Locate the cell with the specified text and output its [x, y] center coordinate. 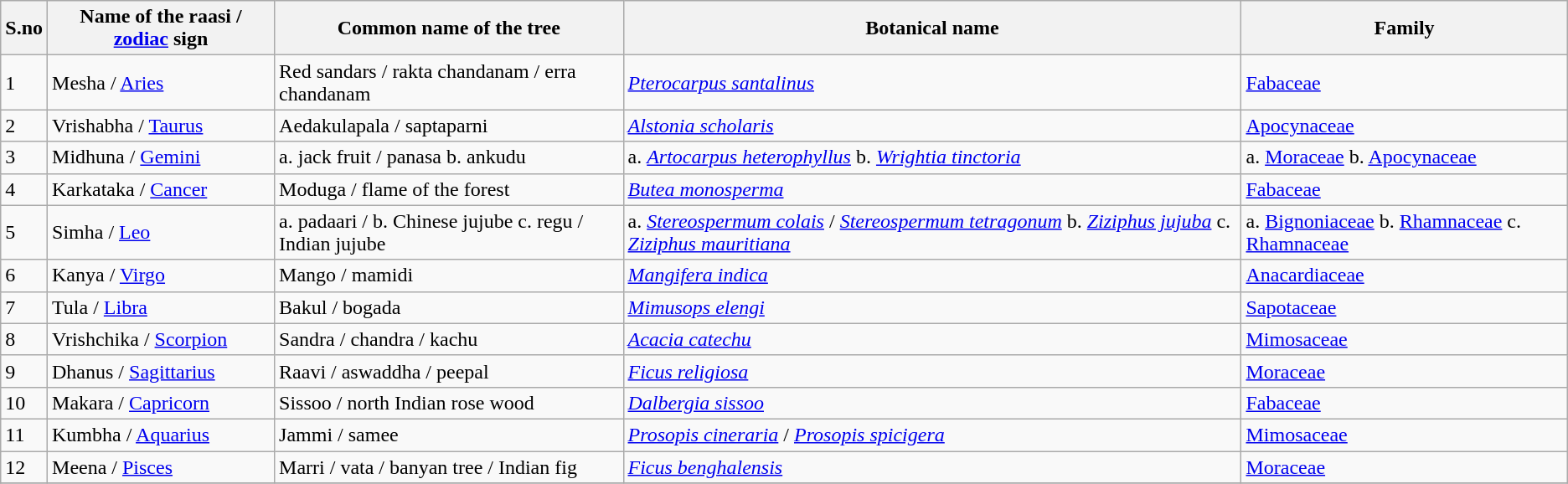
Moduga / flame of the forest [449, 189]
Common name of the tree [449, 28]
Sapotaceae [1404, 307]
Kumbha / Aquarius [161, 435]
12 [24, 466]
Dalbergia sissoo [932, 403]
4 [24, 189]
a. jack fruit / panasa b. ankudu [449, 157]
8 [24, 339]
Sissoo / north Indian rose wood [449, 403]
Mesha / Aries [161, 82]
Acacia catechu [932, 339]
Mango / mamidi [449, 275]
Makara / Capricorn [161, 403]
2 [24, 126]
a. padaari / b. Chinese jujube c. regu / Indian jujube [449, 233]
Midhuna / Gemini [161, 157]
Name of the raasi / zodiac sign [161, 28]
6 [24, 275]
Mangifera indica [932, 275]
Bakul / bogada [449, 307]
Ficus benghalensis [932, 466]
Botanical name [932, 28]
Simha / Leo [161, 233]
a. Artocarpus heterophyllus b. Wrightia tinctoria [932, 157]
Family [1404, 28]
Sandra / chandra / kachu [449, 339]
1 [24, 82]
11 [24, 435]
Mimusops elengi [932, 307]
3 [24, 157]
Marri / vata / banyan tree / Indian fig [449, 466]
Pterocarpus santalinus [932, 82]
Butea monosperma [932, 189]
a. Bignoniaceae b. Rhamnaceae c. Rhamnaceae [1404, 233]
Ficus religiosa [932, 371]
Aedakulapala / saptaparni [449, 126]
Karkataka / Cancer [161, 189]
7 [24, 307]
5 [24, 233]
Anacardiaceae [1404, 275]
10 [24, 403]
9 [24, 371]
a. Moraceae b. Apocynaceae [1404, 157]
Vrishchika / Scorpion [161, 339]
Red sandars / rakta chandanam / erra chandanam [449, 82]
Alstonia scholaris [932, 126]
Apocynaceae [1404, 126]
Dhanus / Sagittarius [161, 371]
Vrishabha / Taurus [161, 126]
S.no [24, 28]
Prosopis cineraria / Prosopis spicigera [932, 435]
Tula / Libra [161, 307]
Meena / Pisces [161, 466]
Raavi / aswaddha / peepal [449, 371]
Kanya / Virgo [161, 275]
a. Stereospermum colais / Stereospermum tetragonum b. Ziziphus jujuba c. Ziziphus mauritiana [932, 233]
Jammi / samee [449, 435]
